Return [x, y] of the center of cell containing provided text 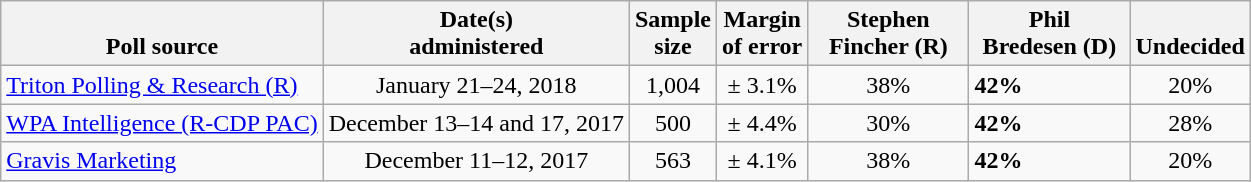
Gravis Marketing [162, 161]
28% [1190, 123]
Triton Polling & Research (R) [162, 85]
December 13–14 and 17, 2017 [476, 123]
Undecided [1190, 34]
500 [672, 123]
30% [888, 123]
563 [672, 161]
Samplesize [672, 34]
WPA Intelligence (R-CDP PAC) [162, 123]
December 11–12, 2017 [476, 161]
1,004 [672, 85]
± 4.1% [762, 161]
Marginof error [762, 34]
PhilBredesen (D) [1050, 34]
January 21–24, 2018 [476, 85]
StephenFincher (R) [888, 34]
± 3.1% [762, 85]
Poll source [162, 34]
± 4.4% [762, 123]
Date(s)administered [476, 34]
